Output the [x, y] coordinate of the center of the cell containing the given text.  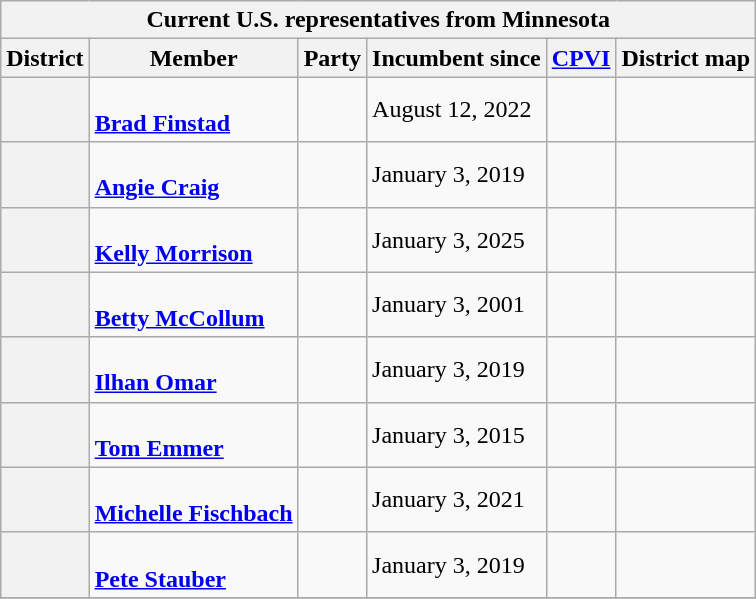
District map [686, 58]
Angie Craig [194, 174]
Brad Finstad [194, 110]
Pete Stauber [194, 564]
Member [194, 58]
Current U.S. representatives from Minnesota [378, 20]
CPVI [581, 58]
January 3, 2001 [457, 304]
District [45, 58]
January 3, 2025 [457, 240]
Betty McCollum [194, 304]
January 3, 2015 [457, 434]
Tom Emmer [194, 434]
Michelle Fischbach [194, 500]
August 12, 2022 [457, 110]
Ilhan Omar [194, 370]
January 3, 2021 [457, 500]
Incumbent since [457, 58]
Kelly Morrison [194, 240]
Party [332, 58]
